Search for the cell housing the specified text and yield its (X, Y) center coordinate. 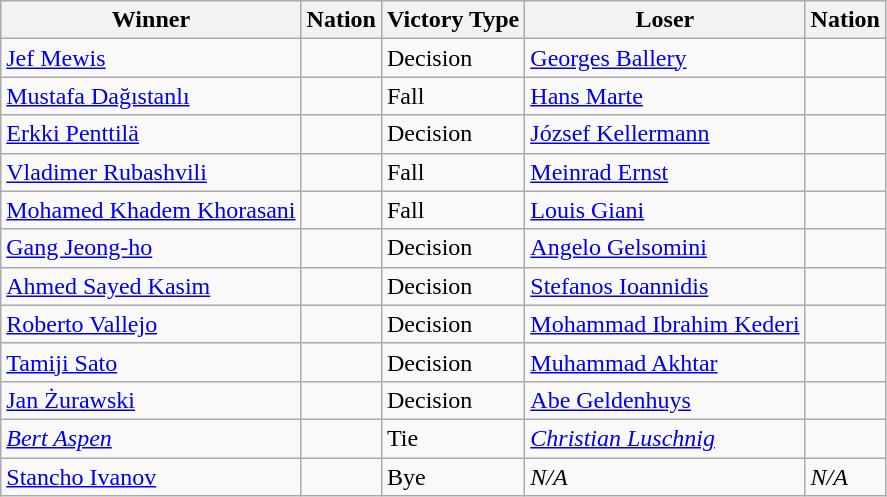
Tie (452, 438)
Gang Jeong-ho (151, 248)
Meinrad Ernst (665, 172)
Stancho Ivanov (151, 477)
Jan Żurawski (151, 400)
Tamiji Sato (151, 362)
Erkki Penttilä (151, 134)
Hans Marte (665, 96)
Muhammad Akhtar (665, 362)
Vladimer Rubashvili (151, 172)
Mohammad Ibrahim Kederi (665, 324)
Christian Luschnig (665, 438)
Victory Type (452, 20)
József Kellermann (665, 134)
Mustafa Dağıstanlı (151, 96)
Mohamed Khadem Khorasani (151, 210)
Bert Aspen (151, 438)
Ahmed Sayed Kasim (151, 286)
Georges Ballery (665, 58)
Loser (665, 20)
Abe Geldenhuys (665, 400)
Jef Mewis (151, 58)
Bye (452, 477)
Stefanos Ioannidis (665, 286)
Winner (151, 20)
Roberto Vallejo (151, 324)
Angelo Gelsomini (665, 248)
Louis Giani (665, 210)
